For the text-containing cell, return its midpoint in (X, Y) coordinate format. 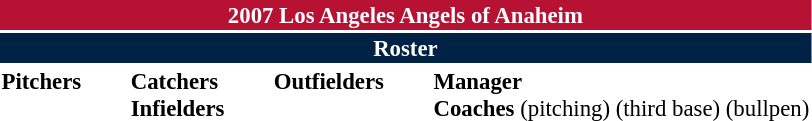
2007 Los Angeles Angels of Anaheim (406, 15)
Roster (406, 48)
